Detect which cell encompasses the target text, then output its [x, y] center coordinate. 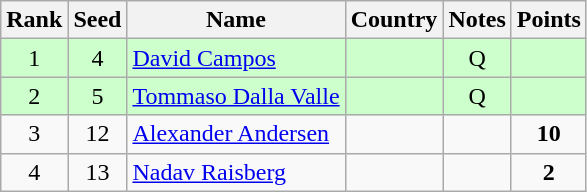
Country [394, 20]
David Campos [236, 58]
5 [98, 96]
12 [98, 134]
Seed [98, 20]
1 [34, 58]
Tommaso Dalla Valle [236, 96]
3 [34, 134]
Points [548, 20]
Name [236, 20]
Alexander Andersen [236, 134]
Rank [34, 20]
Nadav Raisberg [236, 172]
13 [98, 172]
Notes [477, 20]
10 [548, 134]
